Identify which cell holds the provided text, then report its [X, Y] central coordinate. 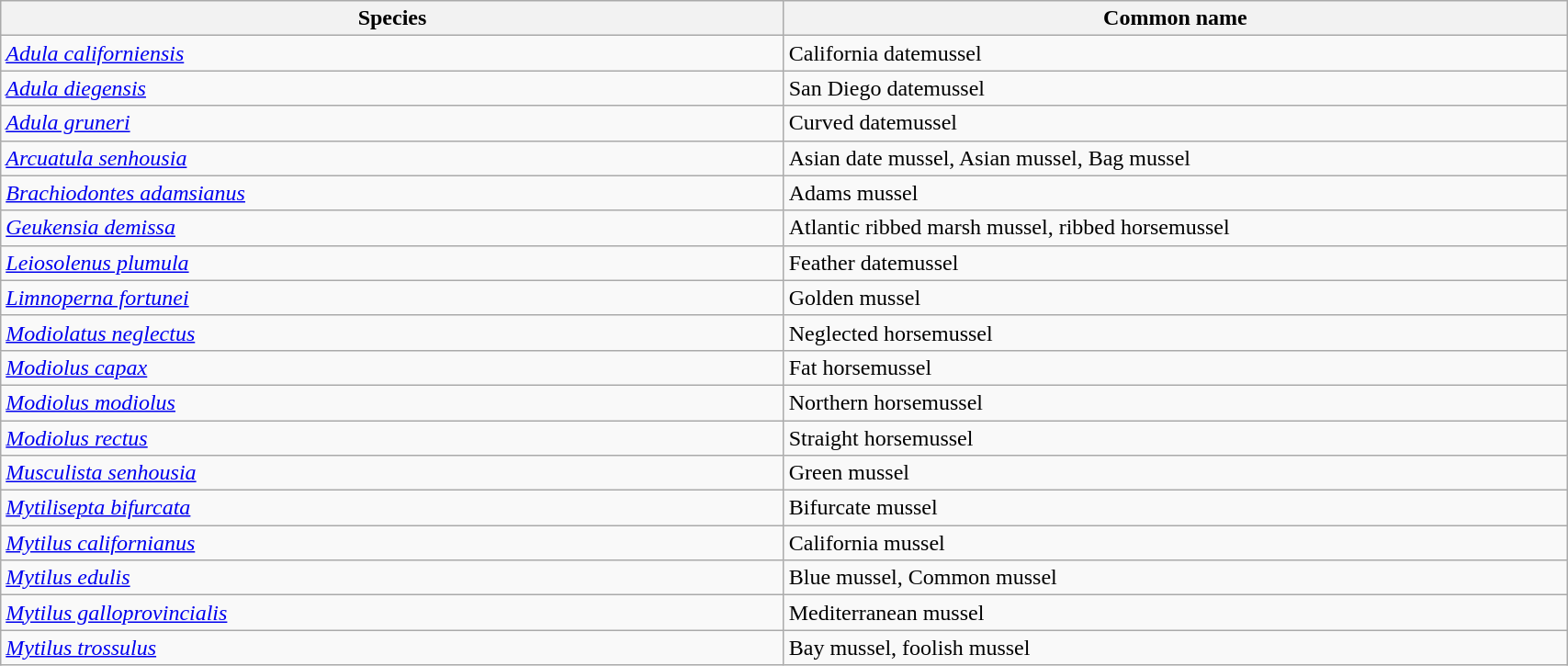
Limnoperna fortunei [392, 298]
Mytilus galloprovincialis [392, 613]
Feather datemussel [1175, 263]
Modiolus capax [392, 367]
Brachiodontes adamsianus [392, 193]
Mediterranean mussel [1175, 613]
Neglected horsemussel [1175, 333]
Blue mussel, Common mussel [1175, 578]
Species [392, 18]
Mytilus californianus [392, 543]
Bifurcate mussel [1175, 508]
California datemussel [1175, 53]
California mussel [1175, 543]
Green mussel [1175, 473]
Modiolus rectus [392, 438]
San Diego datemussel [1175, 88]
Asian date mussel, Asian mussel, Bag mussel [1175, 158]
Adula diegensis [392, 88]
Northern horsemussel [1175, 402]
Mytilus edulis [392, 578]
Curved datemussel [1175, 123]
Mytilisepta bifurcata [392, 508]
Bay mussel, foolish mussel [1175, 648]
Straight horsemussel [1175, 438]
Geukensia demissa [392, 228]
Modiolus modiolus [392, 402]
Mytilus trossulus [392, 648]
Leiosolenus plumula [392, 263]
Modiolatus neglectus [392, 333]
Golden mussel [1175, 298]
Common name [1175, 18]
Fat horsemussel [1175, 367]
Musculista senhousia [392, 473]
Arcuatula senhousia [392, 158]
Adula gruneri [392, 123]
Adula californiensis [392, 53]
Atlantic ribbed marsh mussel, ribbed horsemussel [1175, 228]
Adams mussel [1175, 193]
